Determine the (X, Y) coordinate at the center of the cell enclosing the given text.  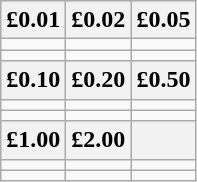
£0.50 (164, 80)
£0.01 (34, 20)
£2.00 (98, 140)
£0.05 (164, 20)
£0.20 (98, 80)
£0.02 (98, 20)
£0.10 (34, 80)
£1.00 (34, 140)
